Pinpoint the cell where the given text exists, returning its (x, y) midpoint coordinate. 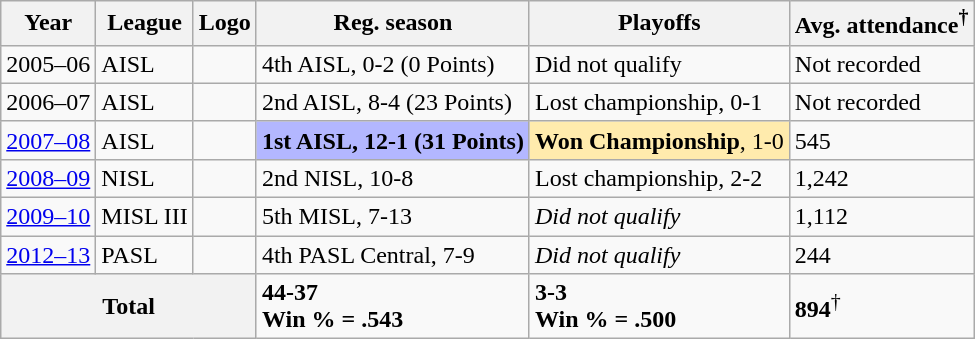
2005–06 (48, 64)
2nd NISL, 10-8 (392, 178)
Year (48, 24)
1,242 (882, 178)
2006–07 (48, 102)
Won Championship, 1-0 (659, 140)
Playoffs (659, 24)
1,112 (882, 217)
894† (882, 306)
Avg. attendance† (882, 24)
Lost championship, 2-2 (659, 178)
PASL (145, 255)
2008–09 (48, 178)
3-3Win % = .500 (659, 306)
545 (882, 140)
2nd AISL, 8-4 (23 Points) (392, 102)
4th PASL Central, 7-9 (392, 255)
2009–10 (48, 217)
League (145, 24)
Lost championship, 0-1 (659, 102)
Logo (224, 24)
1st AISL, 12-1 (31 Points) (392, 140)
4th AISL, 0-2 (0 Points) (392, 64)
5th MISL, 7-13 (392, 217)
MISL III (145, 217)
44-37Win % = .543 (392, 306)
244 (882, 255)
NISL (145, 178)
Total (129, 306)
2012–13 (48, 255)
Reg. season (392, 24)
2007–08 (48, 140)
